Identify which cell holds the provided text, then report its (x, y) central coordinate. 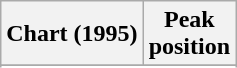
Chart (1995) (72, 34)
Peakposition (189, 34)
